Locate the cell with the specified text and output its [X, Y] center coordinate. 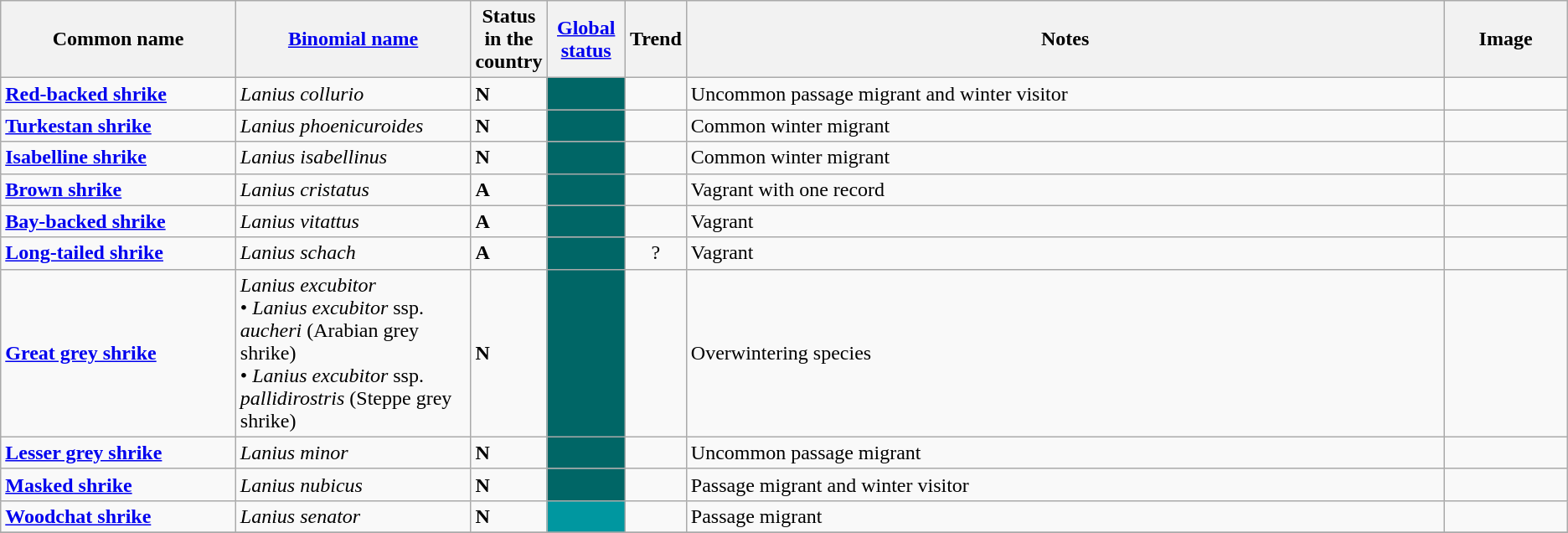
Lanius senator [353, 516]
Lanius phoenicuroides [353, 126]
Lanius cristatus [353, 189]
Woodchat shrike [119, 516]
Lanius isabellinus [353, 158]
? [655, 253]
Uncommon passage migrant [1065, 453]
Lanius nubicus [353, 484]
Notes [1065, 39]
Vagrant with one record [1065, 189]
Red-backed shrike [119, 94]
Common name [119, 39]
Lanius collurio [353, 94]
Lanius vitattus [353, 221]
Binomial name [353, 39]
Overwintering species [1065, 353]
Status in the country [509, 39]
Bay-backed shrike [119, 221]
Lesser grey shrike [119, 453]
Image [1506, 39]
Lanius schach [353, 253]
Brown shrike [119, 189]
Global status [586, 39]
Uncommon passage migrant and winter visitor [1065, 94]
Lanius minor [353, 453]
Great grey shrike [119, 353]
Long-tailed shrike [119, 253]
Masked shrike [119, 484]
Turkestan shrike [119, 126]
Passage migrant [1065, 516]
Isabelline shrike [119, 158]
Lanius excubitor• Lanius excubitor ssp. aucheri (Arabian grey shrike)• Lanius excubitor ssp. pallidirostris (Steppe grey shrike) [353, 353]
Passage migrant and winter visitor [1065, 484]
Trend [655, 39]
